From the cell containing the given text, extract its center point as [X, Y] coordinate. 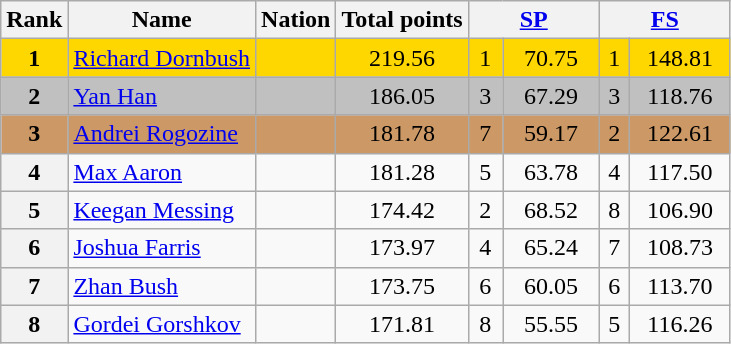
59.17 [550, 134]
174.42 [402, 210]
Name [162, 20]
Max Aaron [162, 172]
186.05 [402, 96]
181.78 [402, 134]
65.24 [550, 248]
55.55 [550, 324]
108.73 [680, 248]
SP [534, 20]
148.81 [680, 58]
Andrei Rogozine [162, 134]
171.81 [402, 324]
70.75 [550, 58]
Rank [34, 20]
63.78 [550, 172]
Total points [402, 20]
Yan Han [162, 96]
173.97 [402, 248]
106.90 [680, 210]
Joshua Farris [162, 248]
60.05 [550, 286]
117.50 [680, 172]
Gordei Gorshkov [162, 324]
118.76 [680, 96]
Nation [296, 20]
FS [664, 20]
113.70 [680, 286]
67.29 [550, 96]
219.56 [402, 58]
Keegan Messing [162, 210]
68.52 [550, 210]
181.28 [402, 172]
173.75 [402, 286]
122.61 [680, 134]
116.26 [680, 324]
Zhan Bush [162, 286]
Richard Dornbush [162, 58]
